From the cell containing the given text, extract its center point as [x, y] coordinate. 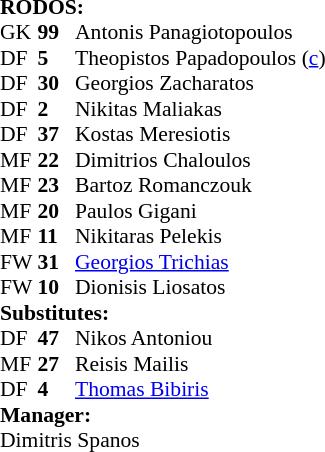
5 [57, 58]
20 [57, 211]
31 [57, 262]
23 [57, 185]
27 [57, 364]
99 [57, 33]
37 [57, 135]
4 [57, 389]
47 [57, 339]
22 [57, 160]
10 [57, 287]
11 [57, 237]
2 [57, 109]
GK [19, 33]
30 [57, 83]
